Provide the [X, Y] coordinate of the cell's center where the given text is located.  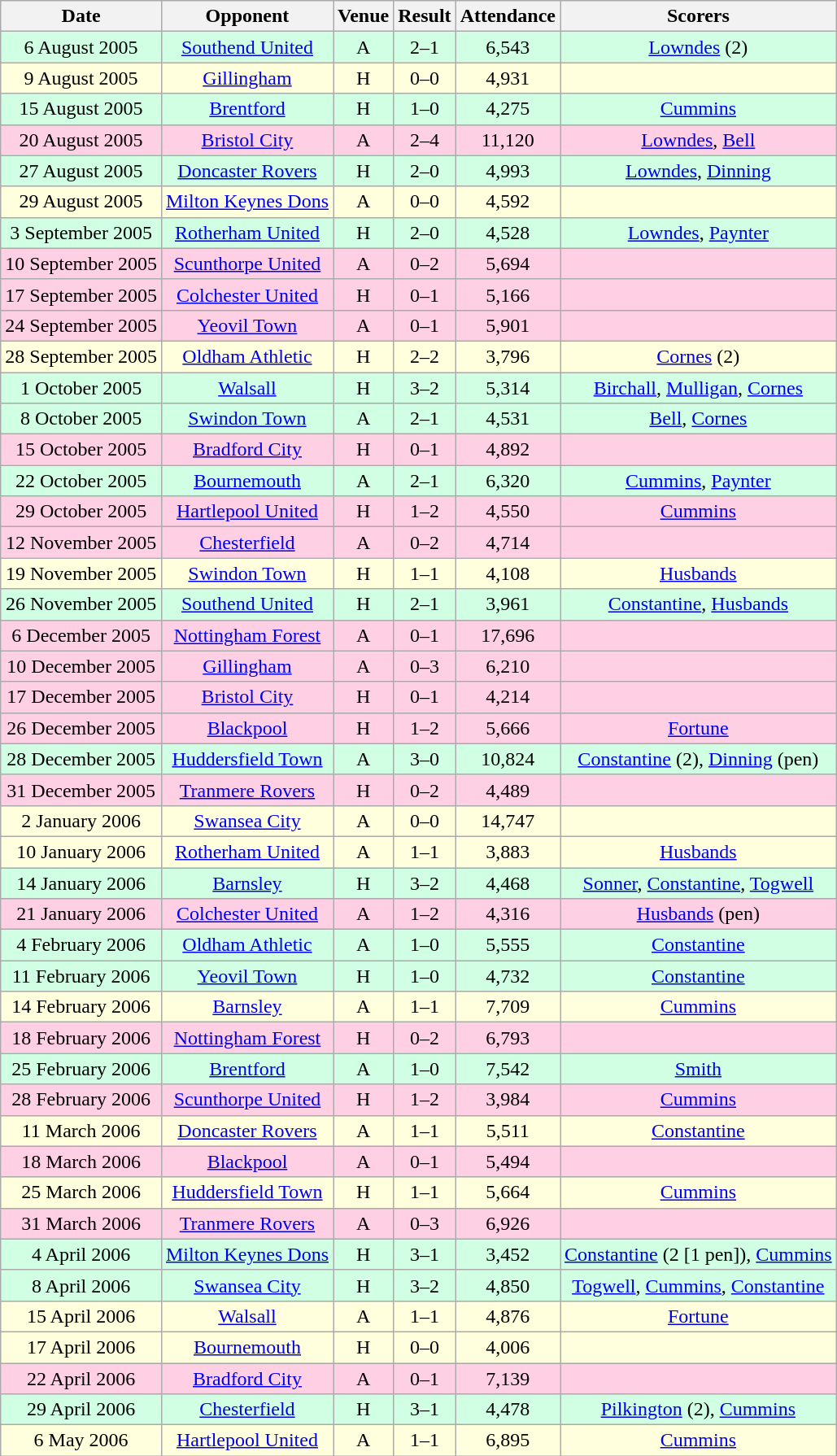
6,320 [508, 481]
31 December 2005 [81, 790]
12 November 2005 [81, 543]
17 December 2005 [81, 697]
4,550 [508, 512]
15 April 2006 [81, 1316]
9 August 2005 [81, 78]
Smith [698, 1069]
5,664 [508, 1192]
17,696 [508, 635]
14 January 2006 [81, 883]
7,709 [508, 1007]
5,314 [508, 388]
4,214 [508, 697]
27 August 2005 [81, 171]
5,166 [508, 294]
4,931 [508, 78]
6,210 [508, 666]
Scorers [698, 16]
Constantine, Husbands [698, 604]
8 October 2005 [81, 419]
11 March 2006 [81, 1131]
Date [81, 16]
Togwell, Cummins, Constantine [698, 1285]
Constantine (2 [1 pen]), Cummins [698, 1254]
4 April 2006 [81, 1254]
3,452 [508, 1254]
18 March 2006 [81, 1162]
2–4 [425, 140]
7,542 [508, 1069]
6,793 [508, 1038]
14,747 [508, 821]
11 February 2006 [81, 976]
10 December 2005 [81, 666]
Lowndes, Bell [698, 140]
10 September 2005 [81, 264]
Result [425, 16]
4,592 [508, 202]
17 April 2006 [81, 1347]
28 December 2005 [81, 759]
26 December 2005 [81, 728]
22 October 2005 [81, 481]
4 February 2006 [81, 945]
15 October 2005 [81, 450]
6 December 2005 [81, 635]
5,901 [508, 325]
20 August 2005 [81, 140]
7,139 [508, 1379]
6,543 [508, 47]
5,494 [508, 1162]
4,478 [508, 1410]
6 August 2005 [81, 47]
5,511 [508, 1131]
Birchall, Mulligan, Cornes [698, 388]
4,876 [508, 1316]
10,824 [508, 759]
Constantine (2), Dinning (pen) [698, 759]
22 April 2006 [81, 1379]
6 May 2006 [81, 1441]
5,555 [508, 945]
24 September 2005 [81, 325]
4,714 [508, 543]
14 February 2006 [81, 1007]
Lowndes, Paynter [698, 233]
Sonner, Constantine, Togwell [698, 883]
28 February 2006 [81, 1100]
21 January 2006 [81, 914]
15 August 2005 [81, 109]
Lowndes (2) [698, 47]
19 November 2005 [81, 573]
26 November 2005 [81, 604]
4,732 [508, 976]
29 August 2005 [81, 202]
4,468 [508, 883]
5,694 [508, 264]
Bell, Cornes [698, 419]
4,993 [508, 171]
Lowndes, Dinning [698, 171]
29 October 2005 [81, 512]
31 March 2006 [81, 1223]
Venue [364, 16]
4,528 [508, 233]
Attendance [508, 16]
3 September 2005 [81, 233]
4,850 [508, 1285]
Pilkington (2), Cummins [698, 1410]
29 April 2006 [81, 1410]
4,275 [508, 109]
Cornes (2) [698, 356]
2–2 [425, 356]
4,006 [508, 1347]
Opponent [247, 16]
3,984 [508, 1100]
2 January 2006 [81, 821]
11,120 [508, 140]
28 September 2005 [81, 356]
Husbands (pen) [698, 914]
3–0 [425, 759]
18 February 2006 [81, 1038]
4,892 [508, 450]
Cummins, Paynter [698, 481]
10 January 2006 [81, 852]
3,883 [508, 852]
25 March 2006 [81, 1192]
1 October 2005 [81, 388]
5,666 [508, 728]
6,926 [508, 1223]
3,796 [508, 356]
4,108 [508, 573]
8 April 2006 [81, 1285]
4,531 [508, 419]
4,316 [508, 914]
3,961 [508, 604]
4,489 [508, 790]
6,895 [508, 1441]
17 September 2005 [81, 294]
25 February 2006 [81, 1069]
